Detect which cell encompasses the target text, then output its [X, Y] center coordinate. 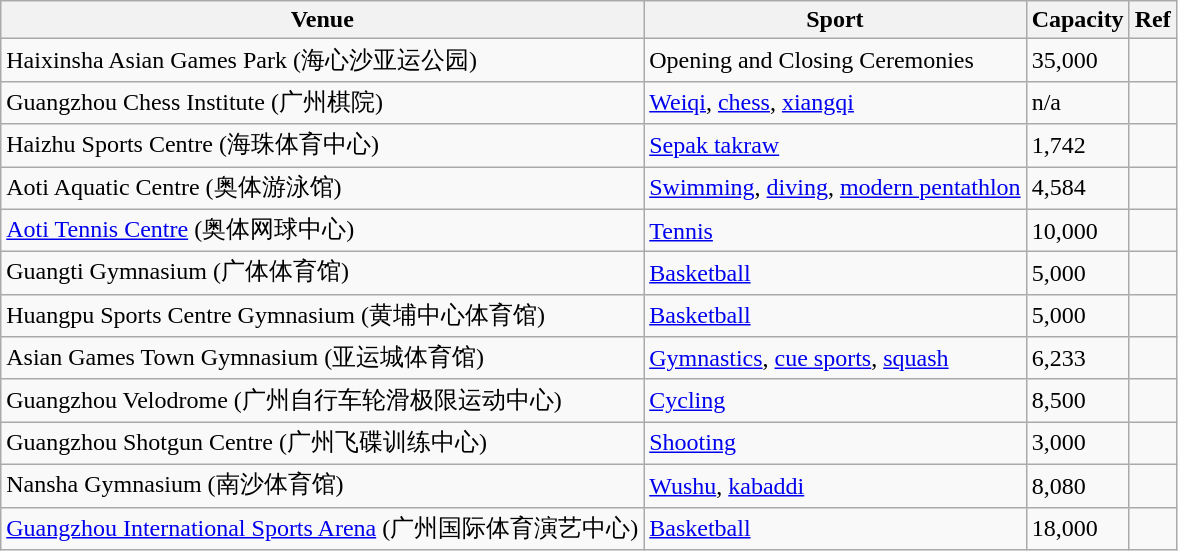
Guangzhou Shotgun Centre (广州飞碟训练中心) [322, 444]
10,000 [1078, 230]
Aoti Aquatic Centre (奥体游泳馆) [322, 188]
8,080 [1078, 486]
Wushu, kabaddi [835, 486]
Guangti Gymnasium (广体体育馆) [322, 274]
6,233 [1078, 358]
1,742 [1078, 146]
n/a [1078, 102]
Ref [1152, 20]
Opening and Closing Ceremonies [835, 60]
Gymnastics, cue sports, squash [835, 358]
Swimming, diving, modern pentathlon [835, 188]
Haixinsha Asian Games Park (海心沙亚运公园) [322, 60]
35,000 [1078, 60]
Shooting [835, 444]
Tennis [835, 230]
Sepak takraw [835, 146]
Guangzhou Velodrome (广州自行车轮滑极限运动中心) [322, 400]
4,584 [1078, 188]
Haizhu Sports Centre (海珠体育中心) [322, 146]
Venue [322, 20]
3,000 [1078, 444]
Asian Games Town Gymnasium (亚运城体育馆) [322, 358]
18,000 [1078, 528]
Sport [835, 20]
Guangzhou Chess Institute (广州棋院) [322, 102]
Weiqi, chess, xiangqi [835, 102]
Huangpu Sports Centre Gymnasium (黄埔中心体育馆) [322, 316]
Capacity [1078, 20]
Aoti Tennis Centre (奥体网球中心) [322, 230]
Guangzhou International Sports Arena (广州国际体育演艺中心) [322, 528]
8,500 [1078, 400]
Cycling [835, 400]
Nansha Gymnasium (南沙体育馆) [322, 486]
